Scan for the cell matching the given text and deliver its (x, y) coordinate at center. 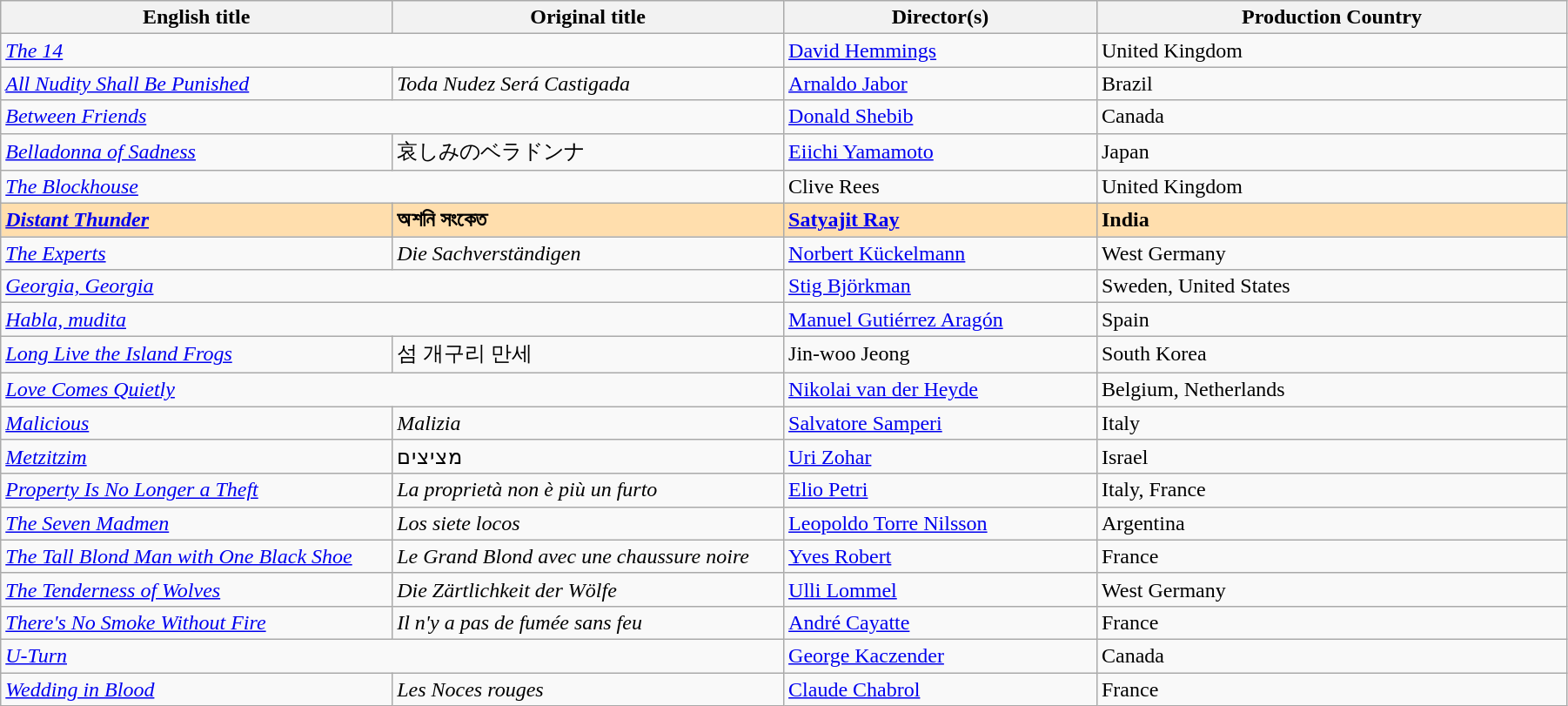
André Cayatte (941, 622)
섬 개구리 만세 (588, 355)
Norbert Kückelmann (941, 253)
Manuel Gutiérrez Aragón (941, 319)
There's No Smoke Without Fire (197, 622)
Brazil (1331, 84)
Italy (1331, 422)
অশনি সংকেত (588, 220)
Yves Robert (941, 556)
Distant Thunder (197, 220)
Nikolai van der Heyde (941, 389)
Die Sachverständigen (588, 253)
Salvatore Samperi (941, 422)
Leopoldo Torre Nilsson (941, 523)
The 14 (392, 50)
Il n'y a pas de fumée sans feu (588, 622)
Italy, France (1331, 490)
Between Friends (392, 117)
Stig Björkman (941, 286)
Habla, mudita (392, 319)
The Seven Madmen (197, 523)
Clive Rees (941, 187)
India (1331, 220)
Spain (1331, 319)
Ulli Lommel (941, 589)
Toda Nudez Será Castigada (588, 84)
Production Country (1331, 17)
Property Is No Longer a Theft (197, 490)
Belgium, Netherlands (1331, 389)
Malizia (588, 422)
Le Grand Blond avec une chaussure noire (588, 556)
Long Live the Island Frogs (197, 355)
The Tall Blond Man with One Black Shoe (197, 556)
The Blockhouse (392, 187)
Les Noces rouges (588, 689)
Georgia, Georgia (392, 286)
Claude Chabrol (941, 689)
Israel (1331, 457)
David Hemmings (941, 50)
Director(s) (941, 17)
Elio Petri (941, 490)
Satyajit Ray (941, 220)
U-Turn (392, 656)
All Nudity Shall Be Punished (197, 84)
Argentina (1331, 523)
Belladonna of Sadness (197, 151)
Uri Zohar (941, 457)
Malicious (197, 422)
Eiichi Yamamoto (941, 151)
Metzitzim (197, 457)
Love Comes Quietly (392, 389)
Donald Shebib (941, 117)
מציצים (588, 457)
Jin-woo Jeong (941, 355)
English title (197, 17)
The Tenderness of Wolves (197, 589)
Japan (1331, 151)
Arnaldo Jabor (941, 84)
La proprietà non è più un furto (588, 490)
Sweden, United States (1331, 286)
South Korea (1331, 355)
Wedding in Blood (197, 689)
George Kaczender (941, 656)
Los siete locos (588, 523)
哀しみのベラドンナ (588, 151)
Original title (588, 17)
The Experts (197, 253)
Die Zärtlichkeit der Wölfe (588, 589)
